Locate the cell with the specified text and output its (x, y) center coordinate. 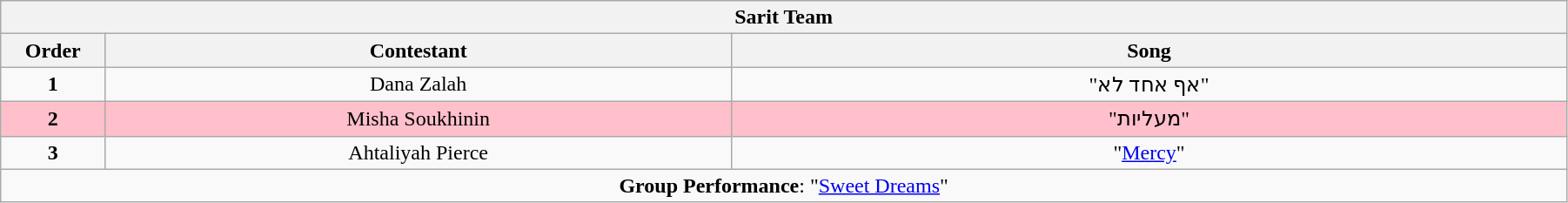
2 (53, 118)
1 (53, 85)
Dana Zalah (419, 85)
3 (53, 152)
"אף אחד לא" (1149, 85)
Order (53, 51)
"מעליות" (1149, 118)
Contestant (419, 51)
Ahtaliyah Pierce (419, 152)
Song (1149, 51)
Group Performance: "Sweet Dreams" (784, 186)
Misha Soukhinin (419, 118)
"Mercy" (1149, 152)
Sarit Team (784, 17)
